From the cell containing the given text, extract its center point as (x, y) coordinate. 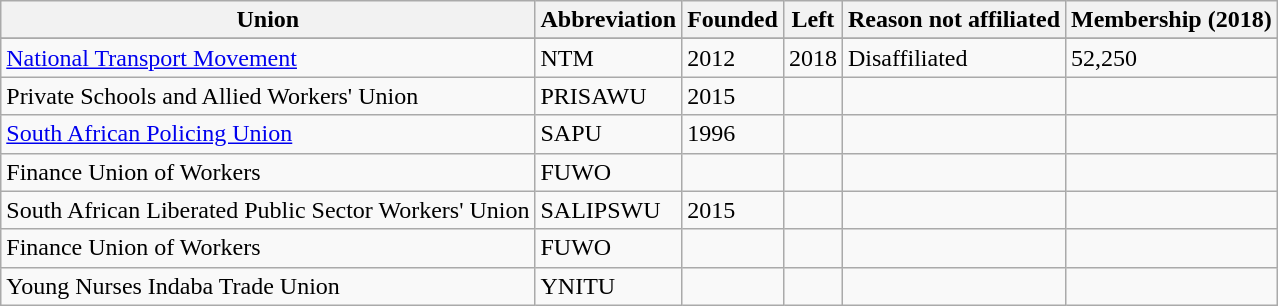
Union (268, 20)
PRISAWU (608, 96)
NTM (608, 58)
52,250 (1172, 58)
Founded (733, 20)
Abbreviation (608, 20)
YNITU (608, 286)
SAPU (608, 134)
2018 (812, 58)
SALIPSWU (608, 210)
South African Policing Union (268, 134)
National Transport Movement (268, 58)
South African Liberated Public Sector Workers' Union (268, 210)
Young Nurses Indaba Trade Union (268, 286)
1996 (733, 134)
Private Schools and Allied Workers' Union (268, 96)
Left (812, 20)
Membership (2018) (1172, 20)
Reason not affiliated (954, 20)
Disaffiliated (954, 58)
2012 (733, 58)
